Provide the (x, y) coordinate of the cell's center where the given text is located.  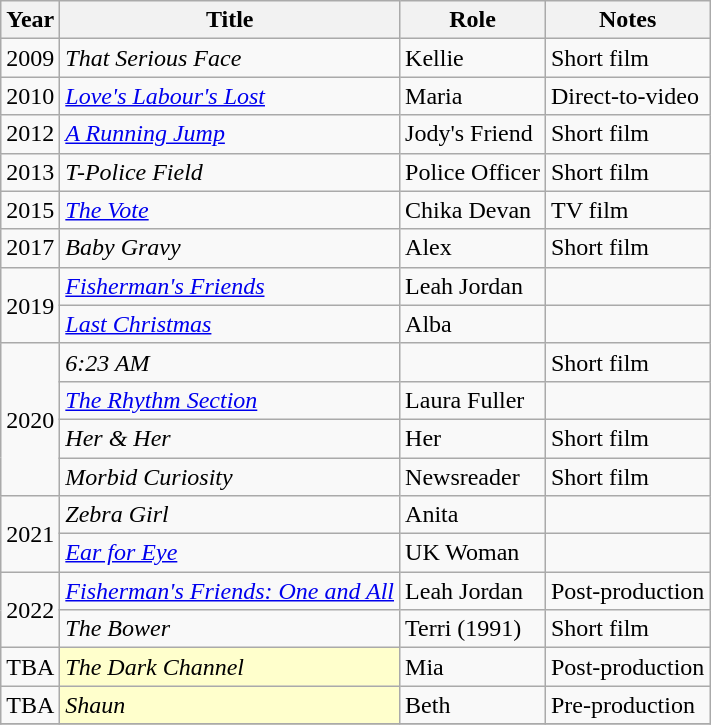
Terri (1991) (473, 629)
Mia (473, 667)
Laura Fuller (473, 400)
Fisherman's Friends: One and All (230, 591)
TV film (627, 210)
Newsreader (473, 477)
2010 (30, 96)
2012 (30, 134)
Maria (473, 96)
Kellie (473, 58)
Direct-to-video (627, 96)
Year (30, 20)
2021 (30, 534)
Her & Her (230, 438)
Ear for Eye (230, 553)
2013 (30, 172)
Zebra Girl (230, 515)
Title (230, 20)
Chika Devan (473, 210)
The Rhythm Section (230, 400)
Alba (473, 324)
Shaun (230, 705)
6:23 AM (230, 362)
Alex (473, 248)
Pre-production (627, 705)
Her (473, 438)
Anita (473, 515)
2015 (30, 210)
A Running Jump (230, 134)
Role (473, 20)
2009 (30, 58)
Love's Labour's Lost (230, 96)
UK Woman (473, 553)
Beth (473, 705)
The Bower (230, 629)
2019 (30, 305)
2017 (30, 248)
Baby Gravy (230, 248)
The Vote (230, 210)
The Dark Channel (230, 667)
Police Officer (473, 172)
Notes (627, 20)
Jody's Friend (473, 134)
That Serious Face (230, 58)
2022 (30, 610)
Last Christmas (230, 324)
T-Police Field (230, 172)
2020 (30, 419)
Morbid Curiosity (230, 477)
Fisherman's Friends (230, 286)
